Pinpoint the cell where the given text exists, returning its [x, y] midpoint coordinate. 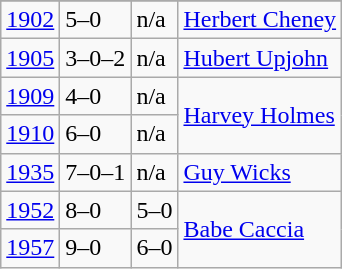
Babe Caccia [260, 229]
1952 [30, 210]
1909 [30, 96]
Herbert Cheney [260, 20]
4–0 [96, 96]
1905 [30, 58]
1935 [30, 172]
Hubert Upjohn [260, 58]
9–0 [96, 248]
1902 [30, 20]
1910 [30, 134]
1957 [30, 248]
7–0–1 [96, 172]
Guy Wicks [260, 172]
3–0–2 [96, 58]
Harvey Holmes [260, 115]
8–0 [96, 210]
